Output the (x, y) coordinate of the center of the cell containing the given text.  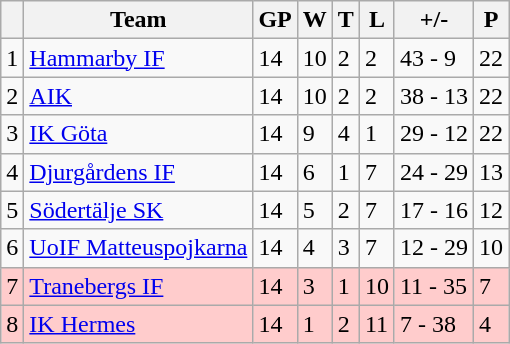
38 - 13 (434, 96)
P (490, 20)
24 - 29 (434, 172)
13 (490, 172)
Djurgårdens IF (138, 172)
12 (490, 210)
Team (138, 20)
UoIF Matteuspojkarna (138, 248)
W (314, 20)
9 (314, 134)
7 - 38 (434, 324)
29 - 12 (434, 134)
Tranebergs IF (138, 286)
8 (12, 324)
Södertälje SK (138, 210)
L (376, 20)
IK Hermes (138, 324)
43 - 9 (434, 58)
AIK (138, 96)
11 (376, 324)
Hammarby IF (138, 58)
+/- (434, 20)
12 - 29 (434, 248)
17 - 16 (434, 210)
11 - 35 (434, 286)
T (346, 20)
GP (275, 20)
IK Göta (138, 134)
